Determine the (X, Y) coordinate at the center of the cell enclosing the given text.  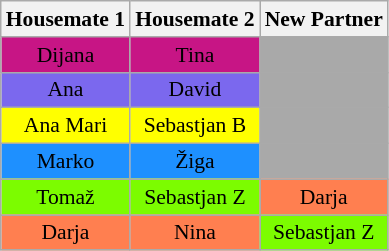
Ana (66, 90)
Tina (194, 55)
Sebastjan B (194, 126)
Ana Mari (66, 126)
New Partner (324, 19)
Marko (66, 162)
Tomaž (66, 197)
Housemate 1 (66, 19)
Nina (194, 233)
Žiga (194, 162)
David (194, 90)
Dijana (66, 55)
Housemate 2 (194, 19)
